Output the (X, Y) coordinate of the center of the cell containing the given text.  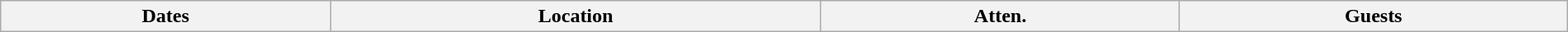
Guests (1373, 16)
Atten. (1001, 16)
Location (576, 16)
Dates (165, 16)
